Detect which cell encompasses the target text, then output its (X, Y) center coordinate. 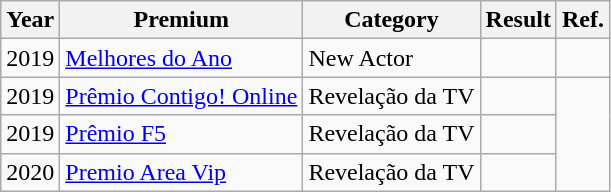
Melhores do Ano (182, 58)
Premio Area Vip (182, 172)
Prêmio F5 (182, 134)
Premium (182, 20)
Ref. (582, 20)
Result (518, 20)
New Actor (392, 58)
Prêmio Contigo! Online (182, 96)
Year (30, 20)
2020 (30, 172)
Category (392, 20)
